Provide the [x, y] coordinate of the cell's center where the given text is located.  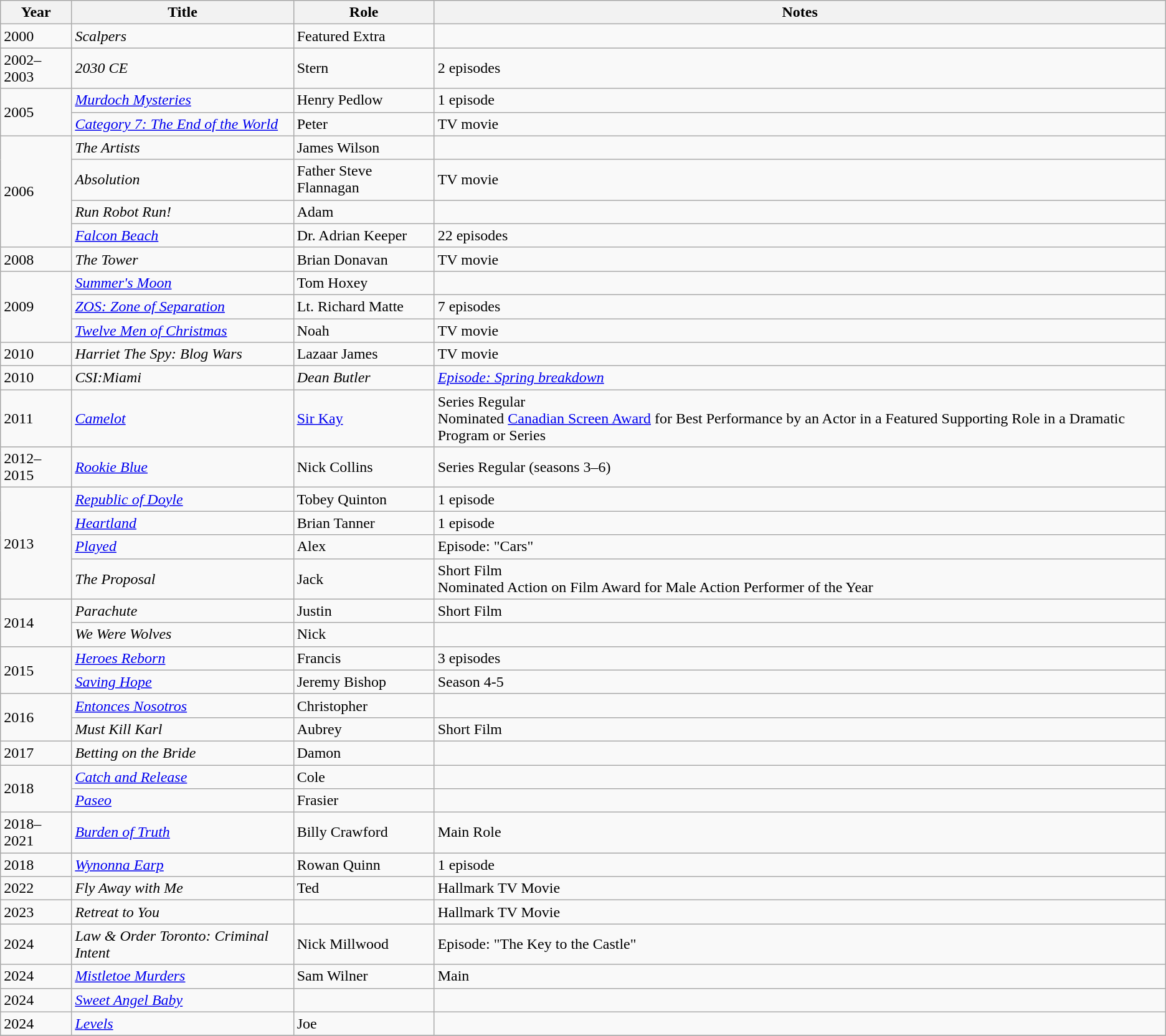
Retreat to You [182, 912]
2030 CE [182, 68]
Series Regular (seasons 3–6) [800, 467]
Aubrey [364, 729]
Short FilmNominated Action on Film Award for Male Action Performer of the Year [800, 579]
Nick [364, 634]
Law & Order Toronto: Criminal Intent [182, 944]
Billy Crawford [364, 833]
Christopher [364, 705]
Title [182, 12]
The Tower [182, 259]
Main [800, 976]
Jeremy Bishop [364, 682]
Summer's Moon [182, 283]
Series RegularNominated Canadian Screen Award for Best Performance by an Actor in a Featured Supporting Role in a Dramatic Program or Series [800, 418]
Paseo [182, 801]
Heroes Reborn [182, 658]
Brian Tanner [364, 523]
Jack [364, 579]
Played [182, 547]
Year [36, 12]
ZOS: Zone of Separation [182, 306]
Run Robot Run! [182, 212]
The Proposal [182, 579]
2018–2021 [36, 833]
2016 [36, 717]
Parachute [182, 611]
Francis [364, 658]
2005 [36, 112]
22 episodes [800, 235]
Sam Wilner [364, 976]
Episode: Spring breakdown [800, 378]
Nick Collins [364, 467]
Wynonna Earp [182, 865]
James Wilson [364, 148]
2023 [36, 912]
7 episodes [800, 306]
2017 [36, 753]
Dr. Adrian Keeper [364, 235]
Nick Millwood [364, 944]
Ted [364, 888]
Dean Butler [364, 378]
CSI:Miami [182, 378]
2008 [36, 259]
Entonces Nosotros [182, 705]
Catch and Release [182, 776]
Episode: "Cars" [800, 547]
Harriet The Spy: Blog Wars [182, 354]
Stern [364, 68]
Featured Extra [364, 36]
Sweet Angel Baby [182, 1000]
Role [364, 12]
Alex [364, 547]
Tobey Quinton [364, 499]
2006 [36, 192]
Notes [800, 12]
Republic of Doyle [182, 499]
2022 [36, 888]
Lt. Richard Matte [364, 306]
Must Kill Karl [182, 729]
Rowan Quinn [364, 865]
Damon [364, 753]
Sir Kay [364, 418]
Rookie Blue [182, 467]
Adam [364, 212]
2012–2015 [36, 467]
Peter [364, 124]
2015 [36, 670]
Cole [364, 776]
2009 [36, 306]
Joe [364, 1024]
Episode: "The Key to the Castle" [800, 944]
Mistletoe Murders [182, 976]
Brian Donavan [364, 259]
Fly Away with Me [182, 888]
The Artists [182, 148]
2013 [36, 543]
Saving Hope [182, 682]
Murdoch Mysteries [182, 100]
2 episodes [800, 68]
Season 4-5 [800, 682]
3 episodes [800, 658]
2014 [36, 623]
Justin [364, 611]
Henry Pedlow [364, 100]
2000 [36, 36]
Falcon Beach [182, 235]
Betting on the Bride [182, 753]
2011 [36, 418]
Heartland [182, 523]
2002–2003 [36, 68]
Absolution [182, 179]
Main Role [800, 833]
Burden of Truth [182, 833]
Scalpers [182, 36]
Levels [182, 1024]
Category 7: The End of the World [182, 124]
Frasier [364, 801]
Lazaar James [364, 354]
Father Steve Flannagan [364, 179]
Tom Hoxey [364, 283]
Noah [364, 331]
We Were Wolves [182, 634]
Twelve Men of Christmas [182, 331]
Camelot [182, 418]
